From the cell containing the given text, extract its center point as [x, y] coordinate. 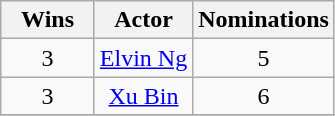
5 [264, 58]
Nominations [264, 20]
Actor [143, 20]
Wins [48, 20]
6 [264, 96]
Elvin Ng [143, 58]
Xu Bin [143, 96]
